Extract the (X, Y) coordinate from the center of the cell holding the provided text.  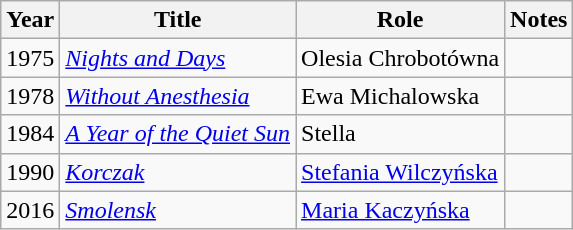
Ewa Michalowska (400, 96)
1975 (30, 58)
Smolensk (178, 210)
1984 (30, 134)
Nights and Days (178, 58)
Stella (400, 134)
2016 (30, 210)
Notes (539, 20)
Without Anesthesia (178, 96)
A Year of the Quiet Sun (178, 134)
Title (178, 20)
1978 (30, 96)
Olesia Chrobotówna (400, 58)
1990 (30, 172)
Stefania Wilczyńska (400, 172)
Role (400, 20)
Maria Kaczyńska (400, 210)
Year (30, 20)
Korczak (178, 172)
